Find where the given text appears and provide that cell's center as [x, y] coordinate. 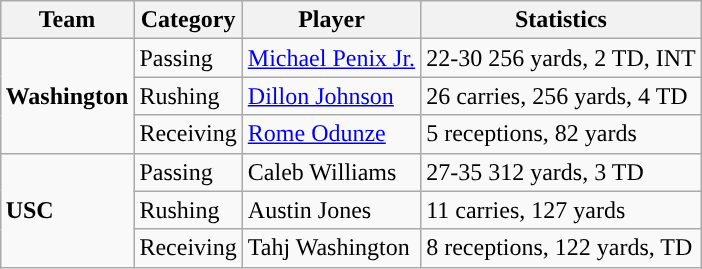
27-35 312 yards, 3 TD [562, 172]
26 carries, 256 yards, 4 TD [562, 96]
Dillon Johnson [331, 96]
Michael Penix Jr. [331, 58]
Rome Odunze [331, 134]
22-30 256 yards, 2 TD, INT [562, 58]
Player [331, 20]
Team [67, 20]
Washington [67, 96]
USC [67, 210]
Tahj Washington [331, 248]
Caleb Williams [331, 172]
11 carries, 127 yards [562, 210]
5 receptions, 82 yards [562, 134]
Statistics [562, 20]
Austin Jones [331, 210]
Category [188, 20]
8 receptions, 122 yards, TD [562, 248]
